Find where the given text appears and provide that cell's center as [X, Y] coordinate. 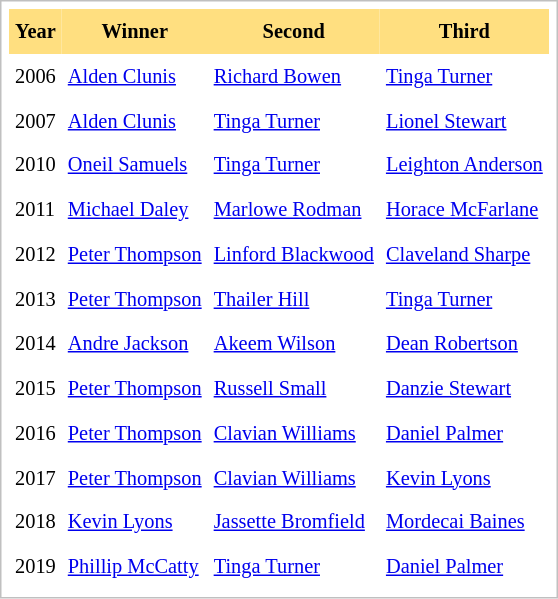
Richard Bowen [294, 76]
2016 [36, 434]
Thailer Hill [294, 300]
2010 [36, 166]
Russell Small [294, 388]
Dean Robertson [464, 344]
Linford Blackwood [294, 254]
Leighton Anderson [464, 166]
Lionel Stewart [464, 120]
2007 [36, 120]
Jassette Bromfield [294, 522]
Andre Jackson [135, 344]
2019 [36, 566]
Claveland Sharpe [464, 254]
Horace McFarlane [464, 210]
Oneil Samuels [135, 166]
2018 [36, 522]
2013 [36, 300]
2017 [36, 478]
2012 [36, 254]
Second [294, 32]
Michael Daley [135, 210]
2006 [36, 76]
2015 [36, 388]
2014 [36, 344]
Winner [135, 32]
Akeem Wilson [294, 344]
Year [36, 32]
Mordecai Baines [464, 522]
Phillip McCatty [135, 566]
Marlowe Rodman [294, 210]
Danzie Stewart [464, 388]
Third [464, 32]
2011 [36, 210]
